Search for the cell housing the specified text and yield its [x, y] center coordinate. 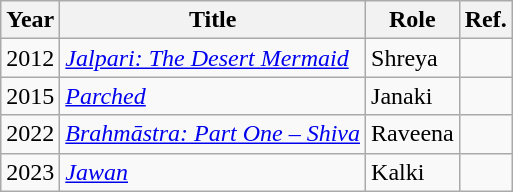
Parched [213, 96]
Raveena [413, 134]
Ref. [486, 20]
Janaki [413, 96]
Title [213, 20]
2012 [30, 58]
Brahmāstra: Part One – Shiva [213, 134]
2022 [30, 134]
Year [30, 20]
Shreya [413, 58]
2015 [30, 96]
Kalki [413, 172]
Role [413, 20]
Jawan [213, 172]
2023 [30, 172]
Jalpari: The Desert Mermaid [213, 58]
